Determine the (x, y) coordinate at the center of the cell enclosing the given text.  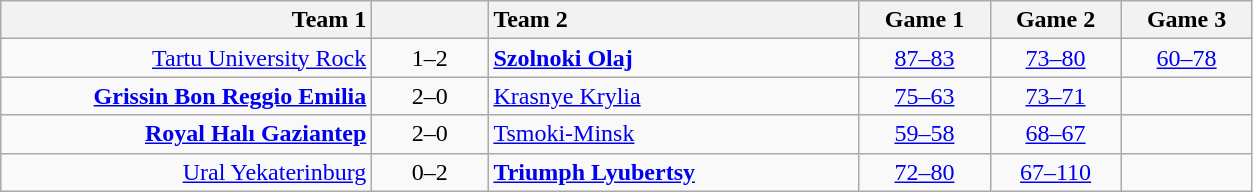
1–2 (430, 58)
Royal Halı Gaziantep (186, 134)
67–110 (1056, 172)
Krasnye Krylia (674, 96)
0–2 (430, 172)
Game 2 (1056, 20)
59–58 (924, 134)
Team 2 (674, 20)
Tartu University Rock (186, 58)
Game 1 (924, 20)
Ural Yekaterinburg (186, 172)
72–80 (924, 172)
Szolnoki Olaj (674, 58)
Team 1 (186, 20)
75–63 (924, 96)
Game 3 (1186, 20)
Tsmoki-Minsk (674, 134)
Grissin Bon Reggio Emilia (186, 96)
73–80 (1056, 58)
Triumph Lyubertsy (674, 172)
87–83 (924, 58)
60–78 (1186, 58)
68–67 (1056, 134)
73–71 (1056, 96)
